Detect which cell encompasses the target text, then output its [x, y] center coordinate. 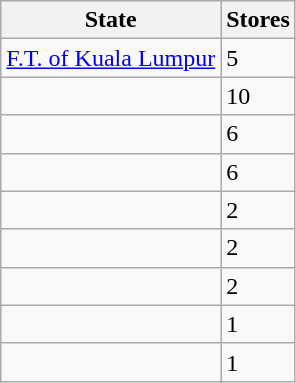
10 [258, 96]
Stores [258, 20]
5 [258, 58]
State [111, 20]
F.T. of Kuala Lumpur [111, 58]
